Output the (X, Y) coordinate of the center of the cell containing the given text.  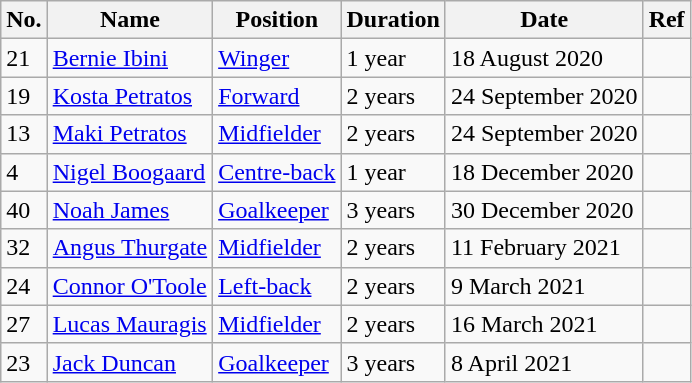
21 (24, 58)
Bernie Ibini (130, 58)
Name (130, 20)
Angus Thurgate (130, 248)
Connor O'Toole (130, 286)
Position (277, 20)
No. (24, 20)
Winger (277, 58)
8 April 2021 (544, 362)
4 (24, 172)
Centre-back (277, 172)
Noah James (130, 210)
9 March 2021 (544, 286)
32 (24, 248)
27 (24, 324)
Left-back (277, 286)
Duration (393, 20)
24 (24, 286)
Nigel Boogaard (130, 172)
Jack Duncan (130, 362)
30 December 2020 (544, 210)
23 (24, 362)
11 February 2021 (544, 248)
19 (24, 96)
18 August 2020 (544, 58)
Lucas Mauragis (130, 324)
Date (544, 20)
13 (24, 134)
Forward (277, 96)
18 December 2020 (544, 172)
16 March 2021 (544, 324)
40 (24, 210)
Maki Petratos (130, 134)
Kosta Petratos (130, 96)
Ref (666, 20)
